From the cell containing the given text, extract its center point as [X, Y] coordinate. 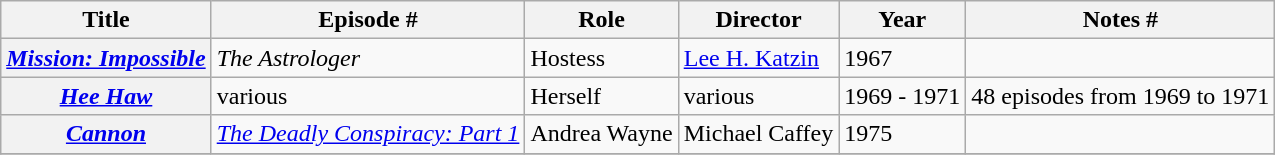
Hee Haw [106, 96]
The Astrologer [368, 58]
Title [106, 20]
48 episodes from 1969 to 1971 [1120, 96]
Hostess [602, 58]
1975 [902, 134]
Herself [602, 96]
1967 [902, 58]
Director [758, 20]
Notes # [1120, 20]
Year [902, 20]
Andrea Wayne [602, 134]
Michael Caffey [758, 134]
Lee H. Katzin [758, 58]
Mission: Impossible [106, 58]
Role [602, 20]
The Deadly Conspiracy: Part 1 [368, 134]
1969 - 1971 [902, 96]
Episode # [368, 20]
Cannon [106, 134]
